Output the (x, y) coordinate of the center of the cell containing the given text.  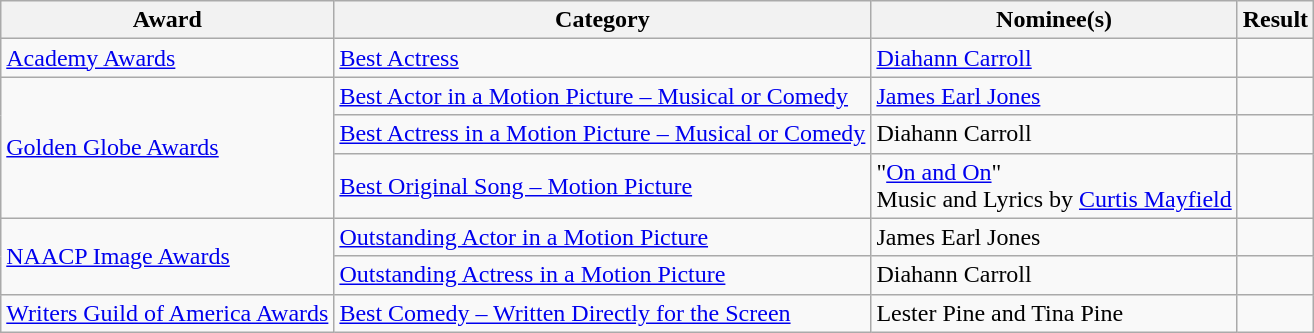
Academy Awards (168, 58)
Best Actress in a Motion Picture – Musical or Comedy (602, 134)
Best Original Song – Motion Picture (602, 186)
Award (168, 20)
Nominee(s) (1054, 20)
Writers Guild of America Awards (168, 313)
Outstanding Actress in a Motion Picture (602, 275)
Outstanding Actor in a Motion Picture (602, 237)
Best Comedy – Written Directly for the Screen (602, 313)
Best Actor in a Motion Picture – Musical or Comedy (602, 96)
Lester Pine and Tina Pine (1054, 313)
Best Actress (602, 58)
Result (1275, 20)
"On and On" Music and Lyrics by Curtis Mayfield (1054, 186)
NAACP Image Awards (168, 256)
Category (602, 20)
Golden Globe Awards (168, 148)
